Return [x, y] of the center of cell containing provided text 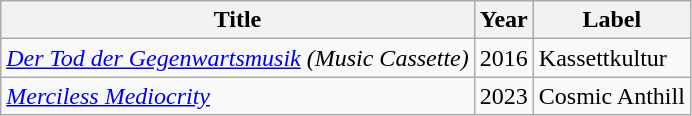
Merciless Mediocrity [238, 96]
2016 [504, 58]
Label [612, 20]
Cosmic Anthill [612, 96]
Der Tod der Gegenwartsmusik (Music Cassette) [238, 58]
2023 [504, 96]
Year [504, 20]
Title [238, 20]
Kassettkultur [612, 58]
